Detect which cell encompasses the target text, then output its (x, y) center coordinate. 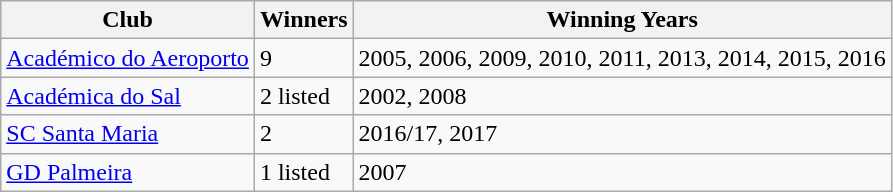
Winners (304, 20)
Académica do Sal (128, 96)
Académico do Aeroporto (128, 58)
2 listed (304, 96)
2007 (622, 172)
1 listed (304, 172)
2005, 2006, 2009, 2010, 2011, 2013, 2014, 2015, 2016 (622, 58)
2 (304, 134)
2002, 2008 (622, 96)
9 (304, 58)
Winning Years (622, 20)
Club (128, 20)
2016/17, 2017 (622, 134)
SC Santa Maria (128, 134)
GD Palmeira (128, 172)
